Provide the [x, y] coordinate of the cell's center where the given text is located.  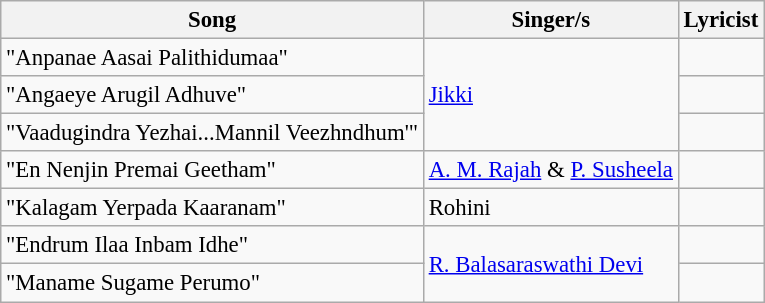
Jikki [550, 96]
"Anpanae Aasai Palithidumaa" [212, 58]
Singer/s [550, 20]
Rohini [550, 208]
A. M. Rajah & P. Susheela [550, 170]
"En Nenjin Premai Geetham" [212, 170]
Song [212, 20]
"Maname Sugame Perumo" [212, 283]
R. Balasaraswathi Devi [550, 264]
Lyricist [720, 20]
"Angaeye Arugil Adhuve" [212, 95]
"Vaadugindra Yezhai...Mannil Veezhndhum'" [212, 133]
"Kalagam Yerpada Kaaranam" [212, 208]
"Endrum Ilaa Inbam Idhe" [212, 245]
